Locate the cell with the specified text and output its (x, y) center coordinate. 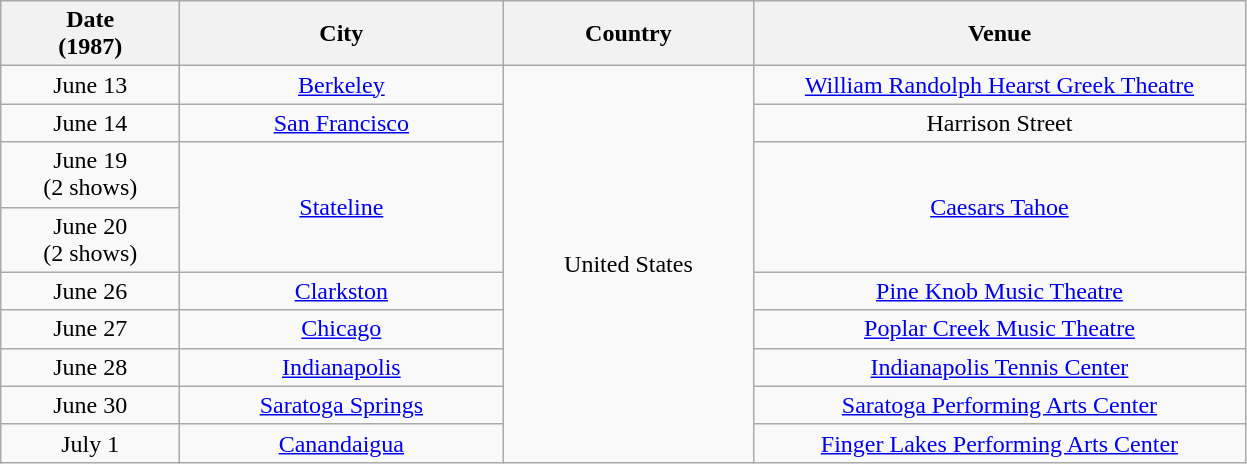
Canandaigua (342, 443)
Indianapolis Tennis Center (1000, 367)
City (342, 34)
United States (628, 264)
Berkeley (342, 85)
Saratoga Springs (342, 405)
Saratoga Performing Arts Center (1000, 405)
Harrison Street (1000, 123)
Stateline (342, 207)
Pine Knob Music Theatre (1000, 291)
Venue (1000, 34)
June 13 (90, 85)
June 20(2 shows) (90, 240)
June 14 (90, 123)
Indianapolis (342, 367)
Clarkston (342, 291)
June 28 (90, 367)
Poplar Creek Music Theatre (1000, 329)
Country (628, 34)
San Francisco (342, 123)
Chicago (342, 329)
June 27 (90, 329)
June 26 (90, 291)
June 19(2 shows) (90, 174)
William Randolph Hearst Greek Theatre (1000, 85)
June 30 (90, 405)
Caesars Tahoe (1000, 207)
Finger Lakes Performing Arts Center (1000, 443)
July 1 (90, 443)
Date(1987) (90, 34)
